For the text-containing cell, return its midpoint in [X, Y] coordinate format. 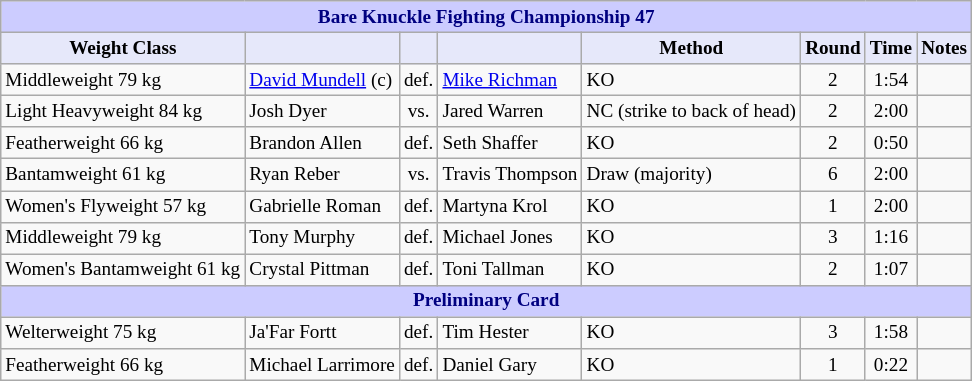
Seth Shaffer [510, 143]
Tony Murphy [322, 238]
David Mundell (c) [322, 80]
Weight Class [123, 48]
Women's Flyweight 57 kg [123, 206]
Gabrielle Roman [322, 206]
Bare Knuckle Fighting Championship 47 [486, 17]
Brandon Allen [322, 143]
Travis Thompson [510, 175]
Method [692, 48]
6 [834, 175]
Women's Bantamweight 61 kg [123, 270]
Crystal Pittman [322, 270]
NC (strike to back of head) [692, 111]
1:58 [890, 333]
Ryan Reber [322, 175]
1:16 [890, 238]
Michael Jones [510, 238]
Toni Tallman [510, 270]
Michael Larrimore [322, 365]
Bantamweight 61 kg [123, 175]
Tim Hester [510, 333]
0:50 [890, 143]
Ja'Far Fortt [322, 333]
Welterweight 75 kg [123, 333]
Jared Warren [510, 111]
1:07 [890, 270]
Daniel Gary [510, 365]
Preliminary Card [486, 301]
Light Heavyweight 84 kg [123, 111]
0:22 [890, 365]
Round [834, 48]
1:54 [890, 80]
Mike Richman [510, 80]
Josh Dyer [322, 111]
Notes [944, 48]
Martyna Krol [510, 206]
Draw (majority) [692, 175]
Time [890, 48]
